Extract the [x, y] coordinate from the center of the cell holding the provided text.  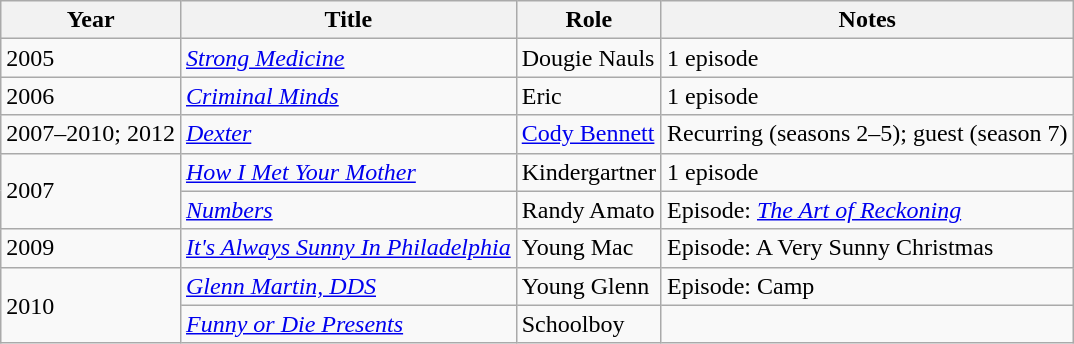
Glenn Martin, DDS [348, 286]
Episode: A Very Sunny Christmas [867, 248]
Recurring (seasons 2–5); guest (season 7) [867, 134]
Episode: Camp [867, 286]
Schoolboy [588, 324]
Role [588, 20]
Eric [588, 96]
2010 [91, 305]
Funny or Die Presents [348, 324]
Notes [867, 20]
Dexter [348, 134]
Criminal Minds [348, 96]
Year [91, 20]
Dougie Nauls [588, 58]
Episode: The Art of Reckoning [867, 210]
2005 [91, 58]
Kindergartner [588, 172]
2006 [91, 96]
Young Mac [588, 248]
2007 [91, 191]
Cody Bennett [588, 134]
Young Glenn [588, 286]
It's Always Sunny In Philadelphia [348, 248]
Randy Amato [588, 210]
Strong Medicine [348, 58]
2009 [91, 248]
2007–2010; 2012 [91, 134]
How I Met Your Mother [348, 172]
Title [348, 20]
Numbers [348, 210]
